Locate the cell with the specified text and output its [x, y] center coordinate. 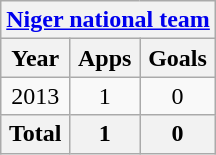
Niger national team [108, 20]
Apps [105, 58]
Year [36, 58]
Total [36, 134]
Goals [178, 58]
2013 [36, 96]
